From the cell containing the given text, extract its center point as [x, y] coordinate. 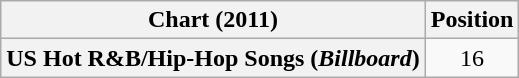
Chart (2011) [213, 20]
16 [472, 58]
US Hot R&B/Hip-Hop Songs (Billboard) [213, 58]
Position [472, 20]
